Pinpoint the cell where the given text exists, returning its [X, Y] midpoint coordinate. 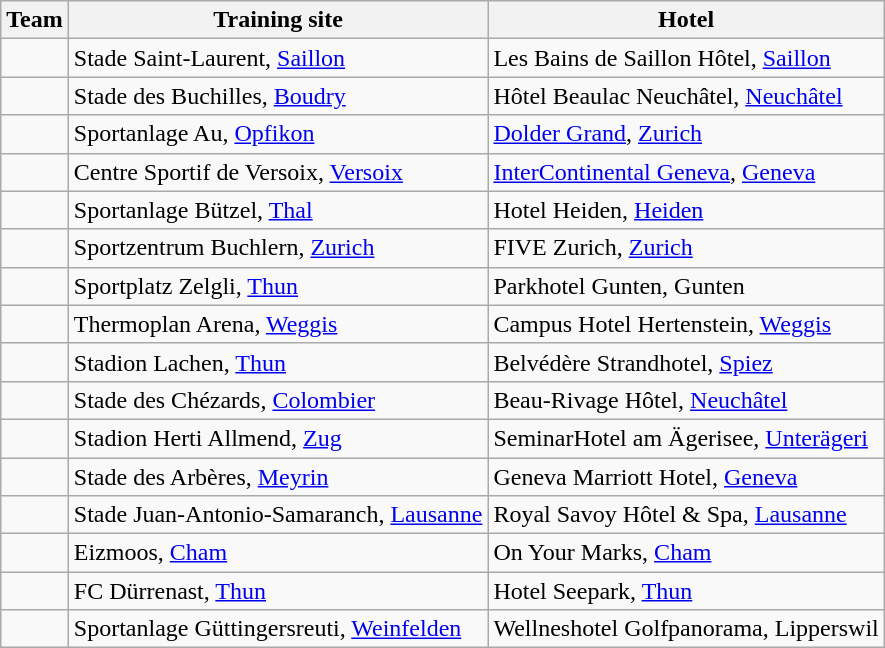
Stade des Arbères, Meyrin [278, 477]
Sportplatz Zelgli, Thun [278, 286]
Belvédère Strandhotel, Spiez [686, 362]
Hôtel Beaulac Neuchâtel, Neuchâtel [686, 96]
On Your Marks, Cham [686, 553]
Beau-Rivage Hôtel, Neuchâtel [686, 400]
Sportanlage Au, Opfikon [278, 134]
Les Bains de Saillon Hôtel, Saillon [686, 58]
Eizmoos, Cham [278, 553]
Training site [278, 20]
Parkhotel Gunten, Gunten [686, 286]
Geneva Marriott Hotel, Geneva [686, 477]
Stade des Chézards, Colombier [278, 400]
Stadion Herti Allmend, Zug [278, 438]
SeminarHotel am Ägerisee, Unterägeri [686, 438]
Team [35, 20]
Sportzentrum Buchlern, Zurich [278, 248]
Hotel [686, 20]
Sportanlage Güttingersreuti, Weinfelden [278, 629]
Wellneshotel Golfpanorama, Lipperswil [686, 629]
InterContinental Geneva, Geneva [686, 172]
Sportanlage Bützel, Thal [278, 210]
Stadion Lachen, Thun [278, 362]
Stade Saint-Laurent, Saillon [278, 58]
Centre Sportif de Versoix, Versoix [278, 172]
Stade Juan-Antonio-Samaranch, Lausanne [278, 515]
Stade des Buchilles, Boudry [278, 96]
Campus Hotel Hertenstein, Weggis [686, 324]
Hotel Seepark, Thun [686, 591]
FC Dürrenast, Thun [278, 591]
Hotel Heiden, Heiden [686, 210]
FIVE Zurich, Zurich [686, 248]
Thermoplan Arena, Weggis [278, 324]
Dolder Grand, Zurich [686, 134]
Royal Savoy Hôtel & Spa, Lausanne [686, 515]
